Scan for the cell matching the given text and deliver its (x, y) coordinate at center. 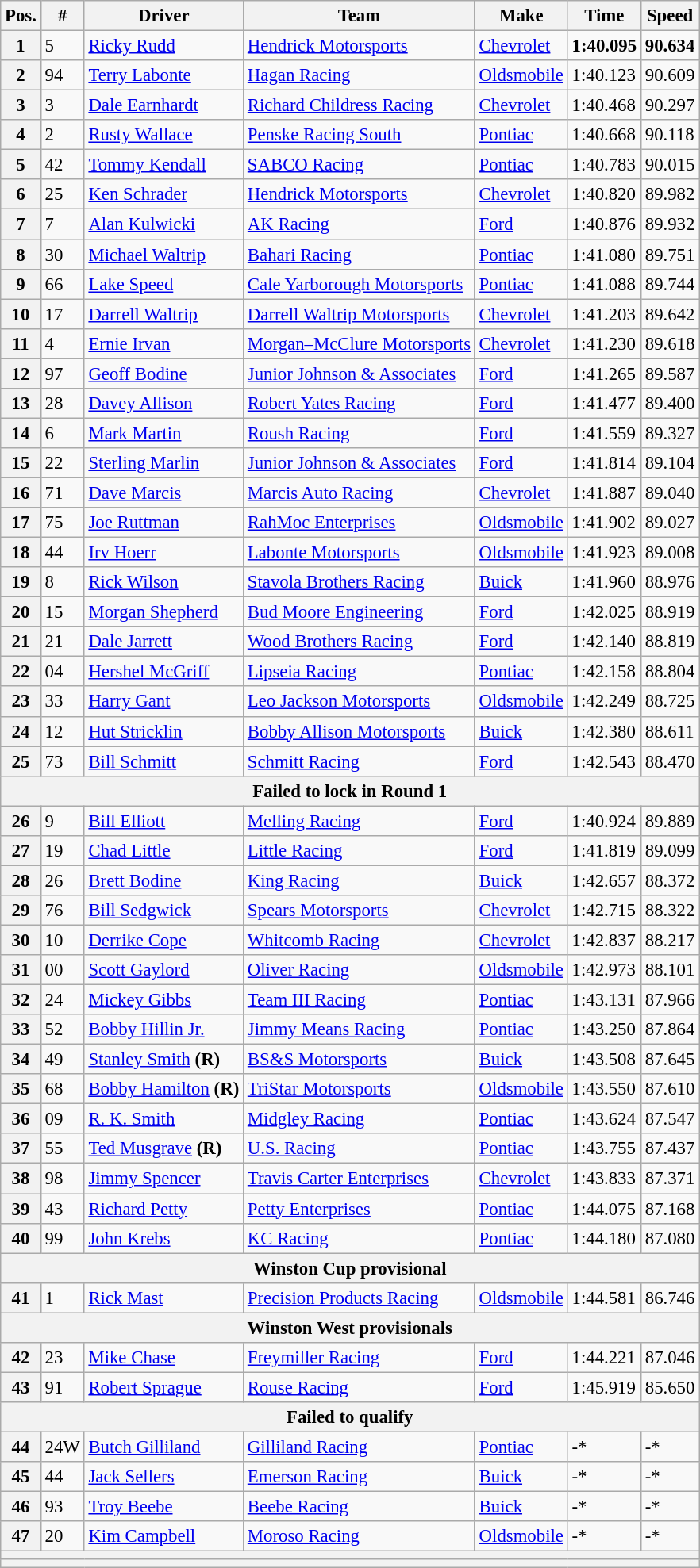
Dale Jarrett (163, 642)
Emerson Racing (360, 1477)
Richard Petty (163, 1209)
90.609 (670, 75)
Gilliland Racing (360, 1447)
88.372 (670, 880)
89.027 (670, 523)
88.470 (670, 761)
KC Racing (360, 1238)
RahMoc Enterprises (360, 523)
Bobby Hillin Jr. (163, 1029)
1:44.075 (604, 1209)
90.297 (670, 105)
Jimmy Spencer (163, 1179)
Bill Elliott (163, 821)
89.008 (670, 553)
40 (21, 1238)
1:45.919 (604, 1387)
Tommy Kendall (163, 165)
Travis Carter Enterprises (360, 1179)
AK Racing (360, 224)
52 (62, 1029)
1:41.080 (604, 255)
00 (62, 970)
BS&S Motorsports (360, 1060)
36 (21, 1119)
Geoff Bodine (163, 374)
89.751 (670, 255)
Failed to qualify (350, 1417)
Lipseia Racing (360, 672)
98 (62, 1179)
1:40.820 (604, 194)
04 (62, 672)
Rusty Wallace (163, 135)
87.437 (670, 1149)
Moroso Racing (360, 1536)
Speed (670, 16)
Petty Enterprises (360, 1209)
Irv Hoerr (163, 553)
Darrell Waltrip (163, 314)
89.040 (670, 493)
Morgan–McClure Motorsports (360, 343)
89.889 (670, 821)
SABCO Racing (360, 165)
1:42.380 (604, 731)
Ernie Irvan (163, 343)
Roush Racing (360, 433)
37 (21, 1149)
90.015 (670, 165)
Chad Little (163, 851)
Hershel McGriff (163, 672)
Bahari Racing (360, 255)
16 (21, 493)
1:42.025 (604, 612)
1:44.180 (604, 1238)
Spears Motorsports (360, 911)
Melling Racing (360, 821)
Scott Gaylord (163, 970)
88.322 (670, 911)
Little Racing (360, 851)
Cale Yarborough Motorsports (360, 284)
89.932 (670, 224)
Michael Waltrip (163, 255)
1:41.477 (604, 404)
Richard Childress Racing (360, 105)
87.864 (670, 1029)
41 (21, 1298)
45 (21, 1477)
1:40.924 (604, 821)
46 (21, 1507)
TriStar Motorsports (360, 1089)
1:43.755 (604, 1149)
Harry Gant (163, 702)
Ricky Rudd (163, 46)
Dale Earnhardt (163, 105)
90.118 (670, 135)
Rick Wilson (163, 582)
99 (62, 1238)
Sterling Marlin (163, 463)
King Racing (360, 880)
88.919 (670, 612)
1:42.657 (604, 880)
66 (62, 284)
89.982 (670, 194)
Make (521, 16)
89.744 (670, 284)
Davey Allison (163, 404)
88.819 (670, 642)
Ken Schrader (163, 194)
John Krebs (163, 1238)
55 (62, 1149)
89.104 (670, 463)
89.099 (670, 851)
Robert Yates Racing (360, 404)
R. K. Smith (163, 1119)
89.587 (670, 374)
1:42.140 (604, 642)
Schmitt Racing (360, 761)
1:43.131 (604, 1000)
88.101 (670, 970)
Rick Mast (163, 1298)
Darrell Waltrip Motorsports (360, 314)
1:41.902 (604, 523)
75 (62, 523)
U.S. Racing (360, 1149)
Team (360, 16)
Bobby Hamilton (R) (163, 1089)
38 (21, 1179)
1:41.923 (604, 553)
Mike Chase (163, 1358)
Driver (163, 16)
1:40.783 (604, 165)
Leo Jackson Motorsports (360, 702)
87.080 (670, 1238)
Freymiller Racing (360, 1358)
85.650 (670, 1387)
1:42.973 (604, 970)
Pos. (21, 16)
49 (62, 1060)
91 (62, 1387)
1:42.249 (604, 702)
88.976 (670, 582)
Precision Products Racing (360, 1298)
1:40.468 (604, 105)
Bill Sedgwick (163, 911)
Kim Campbell (163, 1536)
88.804 (670, 672)
97 (62, 374)
1:41.203 (604, 314)
Dave Marcis (163, 493)
09 (62, 1119)
14 (21, 433)
27 (21, 851)
87.610 (670, 1089)
87.966 (670, 1000)
Jack Sellers (163, 1477)
88.611 (670, 731)
1:40.095 (604, 46)
Mickey Gibbs (163, 1000)
1:44.221 (604, 1358)
Terry Labonte (163, 75)
1:40.668 (604, 135)
Oliver Racing (360, 970)
1:42.158 (604, 672)
1:40.876 (604, 224)
31 (21, 970)
Labonte Motorsports (360, 553)
Morgan Shepherd (163, 612)
87.046 (670, 1358)
1:41.887 (604, 493)
1:43.550 (604, 1089)
1:42.543 (604, 761)
Team III Racing (360, 1000)
1:41.088 (604, 284)
1:41.814 (604, 463)
93 (62, 1507)
Penske Racing South (360, 135)
1:44.581 (604, 1298)
Bobby Allison Motorsports (360, 731)
73 (62, 761)
Hagan Racing (360, 75)
Winston West provisionals (350, 1328)
Alan Kulwicki (163, 224)
Wood Brothers Racing (360, 642)
Derrike Cope (163, 940)
71 (62, 493)
Time (604, 16)
1:43.250 (604, 1029)
Midgley Racing (360, 1119)
87.645 (670, 1060)
24W (62, 1447)
1:41.960 (604, 582)
Whitcomb Racing (360, 940)
1:41.265 (604, 374)
1:42.715 (604, 911)
1:41.559 (604, 433)
89.327 (670, 433)
Stavola Brothers Racing (360, 582)
Bud Moore Engineering (360, 612)
90.634 (670, 46)
68 (62, 1089)
32 (21, 1000)
Hut Stricklin (163, 731)
87.168 (670, 1209)
76 (62, 911)
Mark Martin (163, 433)
Brett Bodine (163, 880)
94 (62, 75)
Rouse Racing (360, 1387)
Joe Ruttman (163, 523)
1:41.819 (604, 851)
89.400 (670, 404)
34 (21, 1060)
1:43.508 (604, 1060)
Bill Schmitt (163, 761)
Ted Musgrave (R) (163, 1149)
Beebe Racing (360, 1507)
Marcis Auto Racing (360, 493)
29 (21, 911)
13 (21, 404)
18 (21, 553)
86.746 (670, 1298)
87.547 (670, 1119)
# (62, 16)
1:43.833 (604, 1179)
1:40.123 (604, 75)
Stanley Smith (R) (163, 1060)
Butch Gilliland (163, 1447)
1:43.624 (604, 1119)
Lake Speed (163, 284)
47 (21, 1536)
1:42.837 (604, 940)
89.618 (670, 343)
Failed to lock in Round 1 (350, 791)
Troy Beebe (163, 1507)
1:41.230 (604, 343)
35 (21, 1089)
Winston Cup provisional (350, 1268)
89.642 (670, 314)
Robert Sprague (163, 1387)
Jimmy Means Racing (360, 1029)
87.371 (670, 1179)
39 (21, 1209)
11 (21, 343)
88.725 (670, 702)
88.217 (670, 940)
